Search for the cell housing the specified text and yield its (x, y) center coordinate. 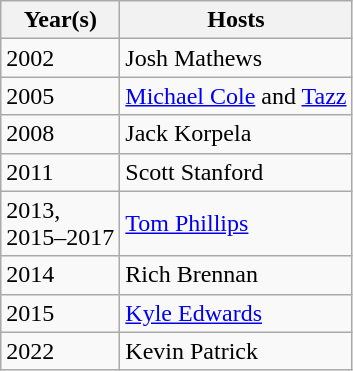
Michael Cole and Tazz (236, 96)
2015 (60, 313)
2011 (60, 172)
Rich Brennan (236, 275)
Kyle Edwards (236, 313)
Year(s) (60, 20)
Josh Mathews (236, 58)
Scott Stanford (236, 172)
2002 (60, 58)
Tom Phillips (236, 224)
2014 (60, 275)
Hosts (236, 20)
Kevin Patrick (236, 351)
2013, 2015–2017 (60, 224)
Jack Korpela (236, 134)
2008 (60, 134)
2022 (60, 351)
2005 (60, 96)
